Return the (x, y) coordinate for the center point of the cell that contains the specified text.  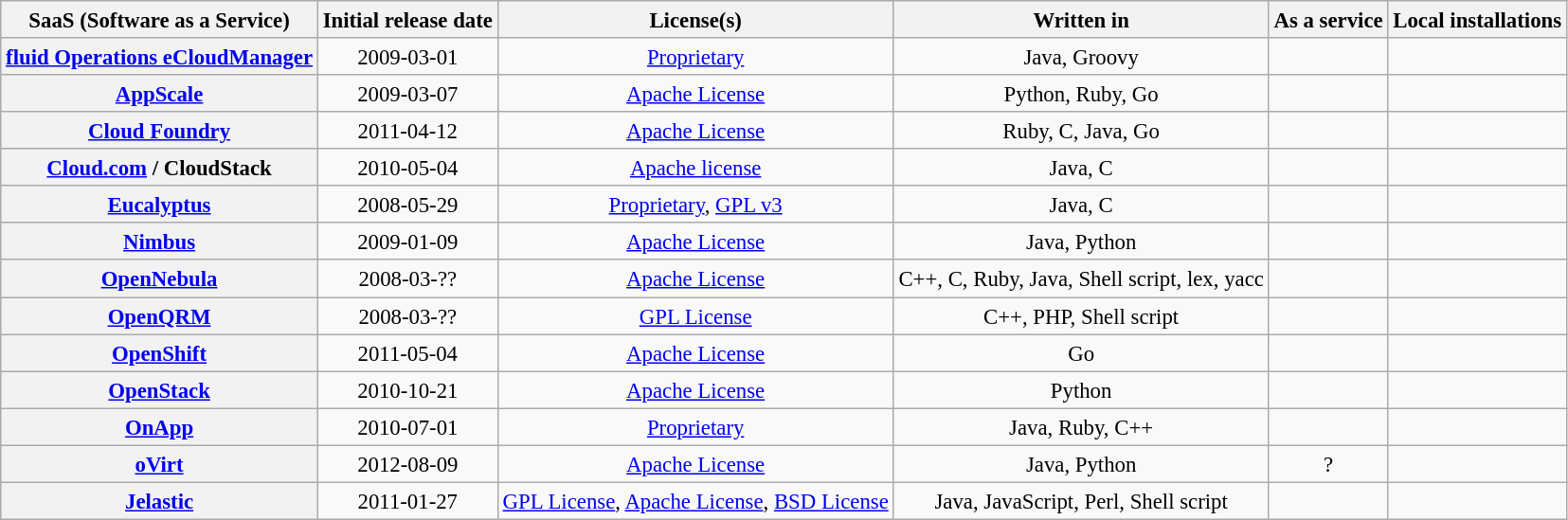
Jelastic (159, 500)
2008-05-29 (407, 205)
Java, Ruby, C++ (1081, 426)
2012-08-09 (407, 464)
2010-05-04 (407, 167)
oVirt (159, 464)
As a service (1328, 19)
OnApp (159, 426)
C++, PHP, Shell script (1081, 316)
GPL License (695, 316)
Java, Groovy (1081, 57)
OpenStack (159, 390)
Apache license (695, 167)
Python, Ruby, Go (1081, 93)
SaaS (Software as a Service) (159, 19)
Written in (1081, 19)
OpenNebula (159, 278)
GPL License, Apache License, BSD License (695, 500)
Ruby, C, Java, Go (1081, 131)
2011-05-04 (407, 352)
Python (1081, 390)
Nimbus (159, 242)
AppScale (159, 93)
2010-10-21 (407, 390)
OpenShift (159, 352)
2009-01-09 (407, 242)
License(s) (695, 19)
Local installations (1477, 19)
2009-03-07 (407, 93)
Initial release date (407, 19)
Proprietary, GPL v3 (695, 205)
2010-07-01 (407, 426)
2011-04-12 (407, 131)
Eucalyptus (159, 205)
fluid Operations eCloudManager (159, 57)
2011-01-27 (407, 500)
Go (1081, 352)
2009-03-01 (407, 57)
Cloud.com / CloudStack (159, 167)
C++, C, Ruby, Java, Shell script, lex, yacc (1081, 278)
OpenQRM (159, 316)
? (1328, 464)
Cloud Foundry (159, 131)
Java, JavaScript, Perl, Shell script (1081, 500)
